Locate the cell with the specified text and output its [x, y] center coordinate. 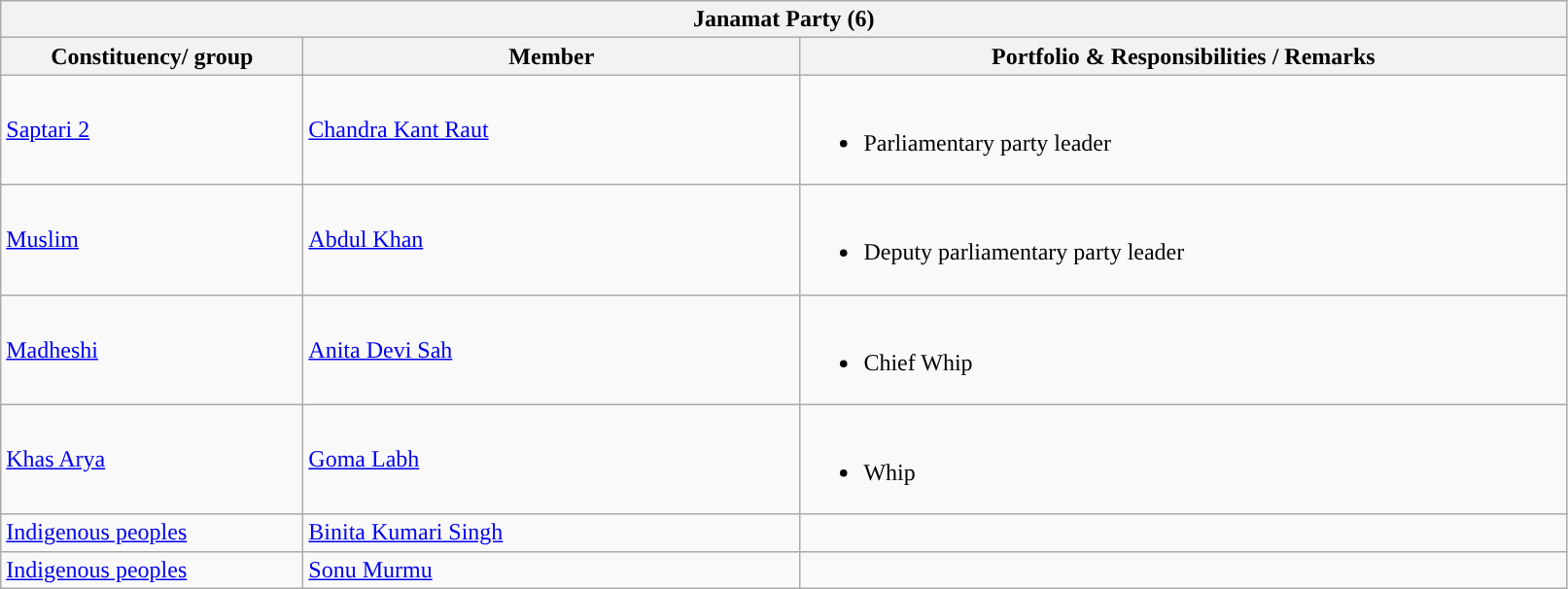
Anita Devi Sah [552, 350]
Madheshi [152, 350]
Constituency/ group [152, 56]
Whip [1184, 459]
Portfolio & Responsibilities / Remarks [1184, 56]
Chief Whip [1184, 350]
Janamat Party (6) [784, 19]
Sonu Murmu [552, 570]
Muslim [152, 239]
Parliamentary party leader [1184, 130]
Binita Kumari Singh [552, 533]
Khas Arya [152, 459]
Member [552, 56]
Goma Labh [552, 459]
Abdul Khan [552, 239]
Deputy parliamentary party leader [1184, 239]
Saptari 2 [152, 130]
Chandra Kant Raut [552, 130]
